Search for the cell housing the specified text and yield its (x, y) center coordinate. 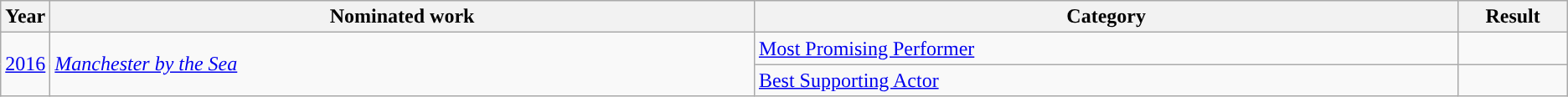
2016 (25, 64)
Category (1106, 17)
Result (1513, 17)
Year (25, 17)
Manchester by the Sea (402, 64)
Most Promising Performer (1106, 48)
Best Supporting Actor (1106, 80)
Nominated work (402, 17)
